Return [x, y] of the center of cell containing provided text 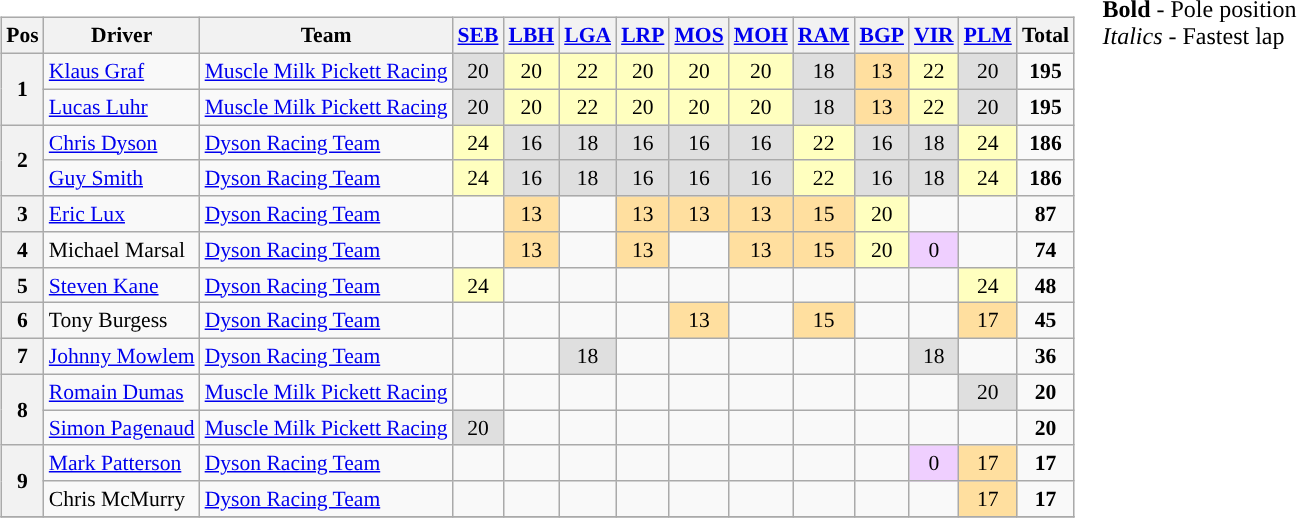
MOS [698, 36]
Chris McMurry [122, 499]
Driver [122, 36]
LBH [531, 36]
4 [22, 250]
LGA [588, 36]
7 [22, 356]
74 [1046, 250]
Guy Smith [122, 178]
Mark Patterson [122, 463]
Eric Lux [122, 214]
Pos [22, 36]
Chris Dyson [122, 143]
RAM [824, 36]
6 [22, 321]
PLM [988, 36]
VIR [934, 36]
Team [326, 36]
9 [22, 480]
MOH [761, 36]
Steven Kane [122, 285]
BGP [882, 36]
Michael Marsal [122, 250]
LRP [642, 36]
3 [22, 214]
45 [1046, 321]
8 [22, 410]
Lucas Luhr [122, 107]
36 [1046, 356]
87 [1046, 214]
2 [22, 160]
Tony Burgess [122, 321]
48 [1046, 285]
Total [1046, 36]
SEB [478, 36]
5 [22, 285]
Simon Pagenaud [122, 428]
1 [22, 88]
Johnny Mowlem [122, 356]
Klaus Graf [122, 71]
Romain Dumas [122, 392]
